Output the [X, Y] coordinate of the center of the cell containing the given text.  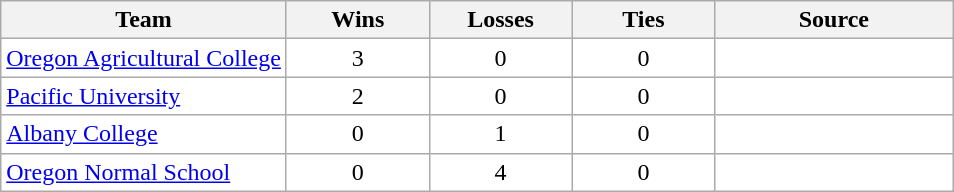
2 [358, 96]
Team [144, 20]
Oregon Agricultural College [144, 58]
Pacific University [144, 96]
1 [500, 134]
4 [500, 172]
Wins [358, 20]
Source [834, 20]
Albany College [144, 134]
Losses [500, 20]
Oregon Normal School [144, 172]
Ties [644, 20]
3 [358, 58]
